Identify which cell holds the provided text, then report its [X, Y] central coordinate. 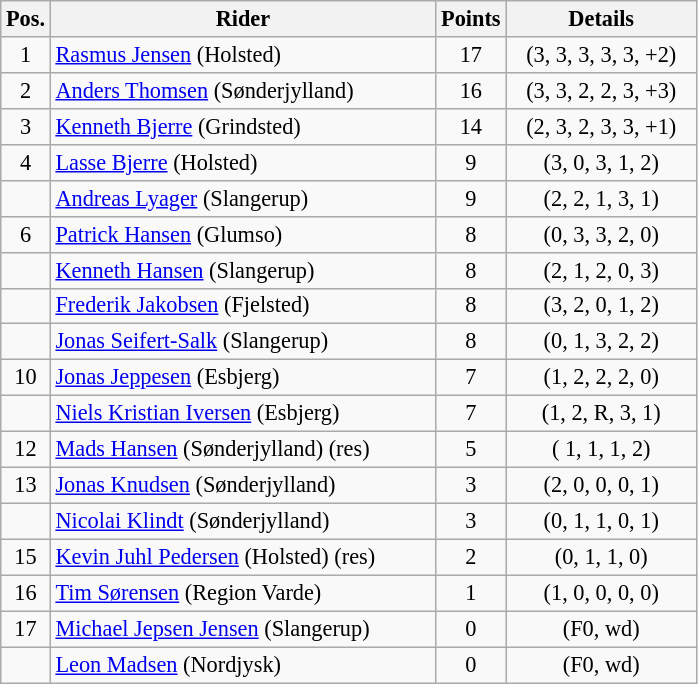
Michael Jepsen Jensen (Slangerup) [242, 629]
(0, 1, 1, 0, 1) [601, 521]
4 [26, 162]
(3, 0, 3, 1, 2) [601, 162]
Pos. [26, 19]
( 1, 1, 1, 2) [601, 450]
10 [26, 378]
Rasmus Jensen (Holsted) [242, 55]
Mads Hansen (Sønderjylland) (res) [242, 450]
(3, 2, 0, 1, 2) [601, 306]
Jonas Knudsen (Sønderjylland) [242, 485]
(2, 3, 2, 3, 3, +1) [601, 126]
(1, 2, R, 3, 1) [601, 414]
Details [601, 19]
Kenneth Bjerre (Grindsted) [242, 126]
Nicolai Klindt (Sønderjylland) [242, 521]
5 [471, 450]
(2, 0, 0, 0, 1) [601, 485]
Kevin Juhl Pedersen (Holsted) (res) [242, 557]
(2, 2, 1, 3, 1) [601, 198]
12 [26, 450]
Leon Madsen (Nordjysk) [242, 665]
Jonas Jeppesen (Esbjerg) [242, 378]
(1, 0, 0, 0, 0) [601, 593]
(3, 3, 3, 3, 3, +2) [601, 55]
Andreas Lyager (Slangerup) [242, 198]
Jonas Seifert-Salk (Slangerup) [242, 342]
Niels Kristian Iversen (Esbjerg) [242, 414]
(3, 3, 2, 2, 3, +3) [601, 90]
13 [26, 485]
Kenneth Hansen (Slangerup) [242, 270]
6 [26, 234]
(0, 1, 3, 2, 2) [601, 342]
(1, 2, 2, 2, 0) [601, 378]
14 [471, 126]
(2, 1, 2, 0, 3) [601, 270]
Rider [242, 19]
Tim Sørensen (Region Varde) [242, 593]
(0, 3, 3, 2, 0) [601, 234]
15 [26, 557]
(0, 1, 1, 0) [601, 557]
Points [471, 19]
Patrick Hansen (Glumso) [242, 234]
Frederik Jakobsen (Fjelsted) [242, 306]
Anders Thomsen (Sønderjylland) [242, 90]
Lasse Bjerre (Holsted) [242, 162]
